From the cell containing the given text, extract its center point as [X, Y] coordinate. 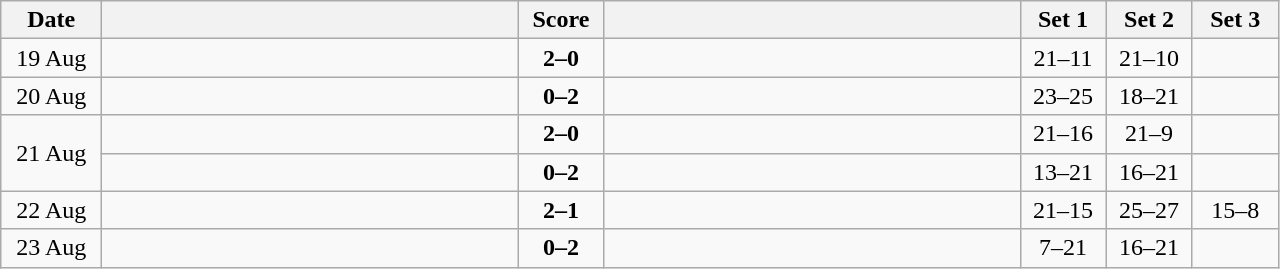
19 Aug [52, 58]
20 Aug [52, 96]
23 Aug [52, 248]
15–8 [1235, 210]
23–25 [1063, 96]
21–11 [1063, 58]
21–15 [1063, 210]
21–10 [1149, 58]
21 Aug [52, 153]
21–16 [1063, 134]
Set 1 [1063, 20]
2–1 [561, 210]
25–27 [1149, 210]
7–21 [1063, 248]
Set 2 [1149, 20]
13–21 [1063, 172]
21–9 [1149, 134]
22 Aug [52, 210]
Score [561, 20]
18–21 [1149, 96]
Date [52, 20]
Set 3 [1235, 20]
